Determine the [x, y] coordinate at the center of the cell enclosing the given text.  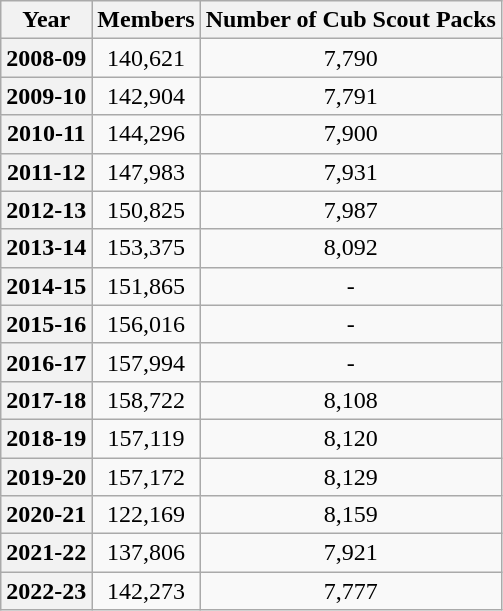
153,375 [146, 248]
7,777 [350, 591]
Number of Cub Scout Packs [350, 20]
157,172 [146, 477]
144,296 [146, 134]
2018-19 [46, 438]
151,865 [146, 286]
2022-23 [46, 591]
2008-09 [46, 58]
7,931 [350, 172]
7,921 [350, 553]
2020-21 [46, 515]
2011-12 [46, 172]
7,791 [350, 96]
2021-22 [46, 553]
142,273 [146, 591]
2013-14 [46, 248]
8,159 [350, 515]
140,621 [146, 58]
158,722 [146, 400]
2012-13 [46, 210]
156,016 [146, 324]
8,120 [350, 438]
8,108 [350, 400]
157,119 [146, 438]
2015-16 [46, 324]
Year [46, 20]
2017-18 [46, 400]
8,092 [350, 248]
2019-20 [46, 477]
150,825 [146, 210]
147,983 [146, 172]
122,169 [146, 515]
2014-15 [46, 286]
137,806 [146, 553]
2016-17 [46, 362]
7,790 [350, 58]
Members [146, 20]
2010-11 [46, 134]
8,129 [350, 477]
142,904 [146, 96]
7,987 [350, 210]
7,900 [350, 134]
2009-10 [46, 96]
157,994 [146, 362]
